Search for the cell housing the specified text and yield its [X, Y] center coordinate. 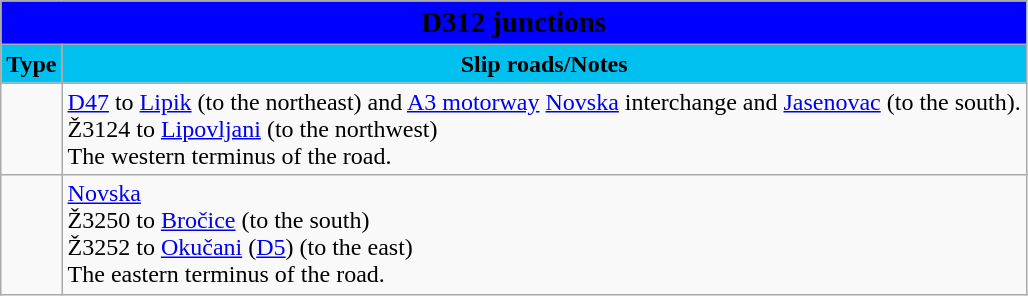
D312 junctions [514, 23]
Slip roads/Notes [544, 64]
NovskaŽ3250 to Bročice (to the south)Ž3252 to Okučani (D5) (to the east)The eastern terminus of the road. [544, 234]
Type [32, 64]
